Pinpoint the cell where the given text exists, returning its [x, y] midpoint coordinate. 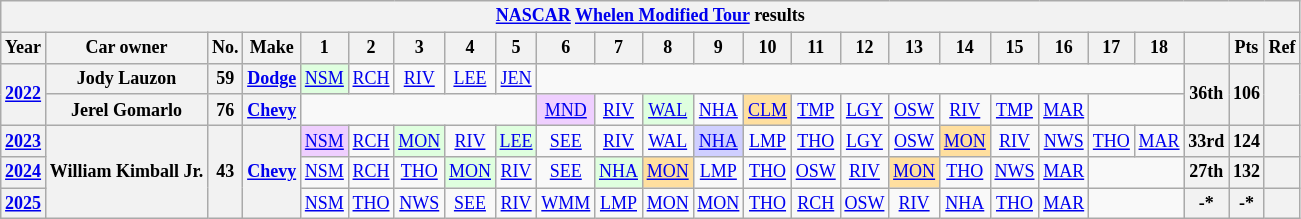
11 [816, 48]
16 [1064, 48]
14 [964, 48]
4 [470, 48]
Year [24, 48]
33rd [1206, 140]
2024 [24, 172]
76 [226, 110]
15 [1014, 48]
6 [566, 48]
Dodge [272, 78]
7 [619, 48]
Jody Lauzon [126, 78]
JEN [516, 78]
132 [1247, 172]
MND [566, 110]
2023 [24, 140]
9 [718, 48]
13 [914, 48]
2025 [24, 204]
Car owner [126, 48]
5 [516, 48]
43 [226, 172]
CLM [768, 110]
124 [1247, 140]
Pts [1247, 48]
8 [668, 48]
Make [272, 48]
12 [864, 48]
3 [420, 48]
18 [1159, 48]
WMM [566, 204]
Ref [1282, 48]
36th [1206, 94]
1 [324, 48]
William Kimball Jr. [126, 172]
59 [226, 78]
2 [371, 48]
Jerel Gomarlo [126, 110]
106 [1247, 94]
2022 [24, 94]
17 [1112, 48]
NASCAR Whelen Modified Tour results [650, 16]
27th [1206, 172]
No. [226, 48]
10 [768, 48]
